Pinpoint the cell where the given text exists, returning its [x, y] midpoint coordinate. 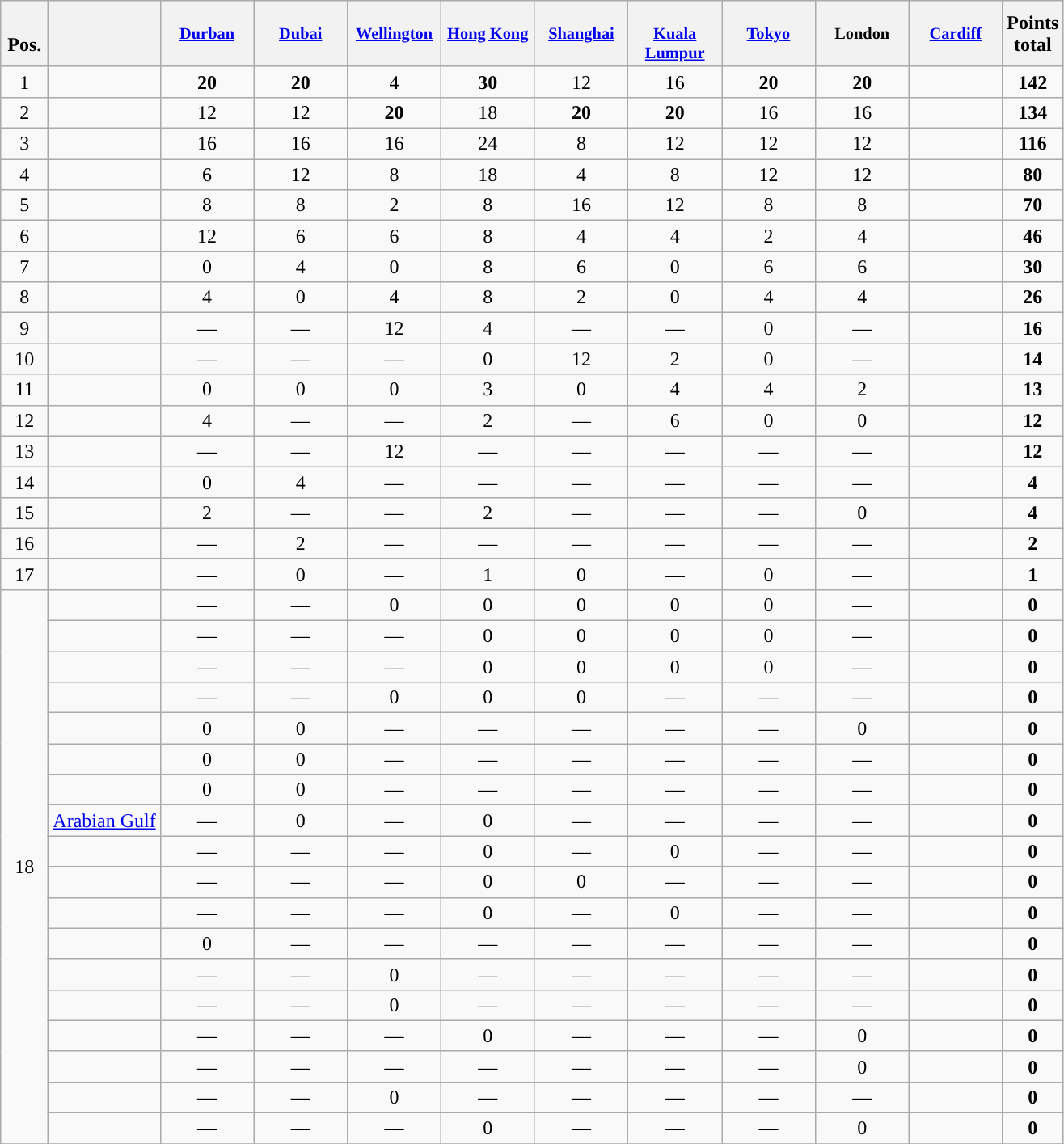
10 [24, 359]
Hong Kong [488, 34]
Pointstotal [1033, 34]
Pos. [24, 34]
70 [1033, 205]
24 [488, 144]
26 [1033, 298]
Shanghai [581, 34]
Durban [207, 34]
11 [24, 390]
80 [1033, 175]
Tokyo [769, 34]
Wellington [395, 34]
9 [24, 328]
Arabian Gulf [104, 821]
142 [1033, 82]
7 [24, 267]
46 [1033, 236]
15 [24, 513]
Dubai [301, 34]
Kuala Lumpur [675, 34]
5 [24, 205]
134 [1033, 112]
London [862, 34]
116 [1033, 144]
Cardiff [956, 34]
17 [24, 574]
